For the text-containing cell, return its midpoint in (x, y) coordinate format. 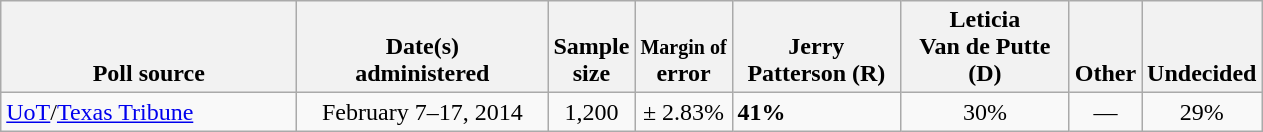
Samplesize (592, 47)
February 7–17, 2014 (422, 112)
30% (986, 112)
Other (1105, 47)
Undecided (1202, 47)
Margin oferror (684, 47)
LeticiaVan de Putte (D) (986, 47)
1,200 (592, 112)
JerryPatterson (R) (816, 47)
± 2.83% (684, 112)
Poll source (149, 47)
— (1105, 112)
UoT/Texas Tribune (149, 112)
41% (816, 112)
Date(s)administered (422, 47)
29% (1202, 112)
